Provide the (X, Y) coordinate of the cell's center where the given text is located.  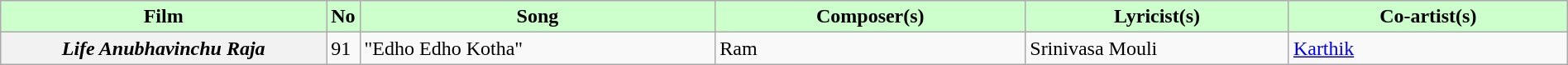
Srinivasa Mouli (1158, 48)
Song (538, 17)
"Edho Edho Kotha" (538, 48)
Ram (870, 48)
Lyricist(s) (1158, 17)
Film (164, 17)
91 (343, 48)
No (343, 17)
Life Anubhavinchu Raja (164, 48)
Composer(s) (870, 17)
Karthik (1427, 48)
Co-artist(s) (1427, 17)
